Provide the [X, Y] coordinate of the cell's center where the given text is located.  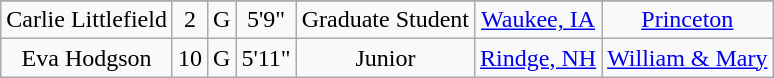
Eva Hodgson [87, 58]
Rindge, NH [538, 58]
William & Mary [688, 58]
Waukee, IA [538, 20]
5'11" [266, 58]
Carlie Littlefield [87, 20]
Junior [385, 58]
Princeton [688, 20]
10 [190, 58]
5'9" [266, 20]
2 [190, 20]
Graduate Student [385, 20]
